Find where the given text appears and provide that cell's center as (x, y) coordinate. 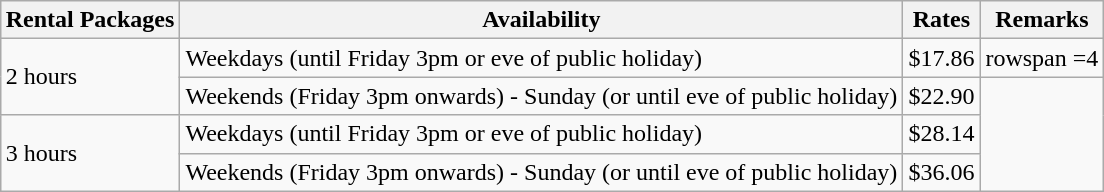
Remarks (1042, 20)
Rental Packages (90, 20)
$17.86 (942, 58)
$36.06 (942, 172)
2 hours (90, 77)
rowspan =4 (1042, 58)
3 hours (90, 153)
$28.14 (942, 134)
Rates (942, 20)
Availability (542, 20)
$22.90 (942, 96)
